Return [x, y] of the center of cell containing provided text 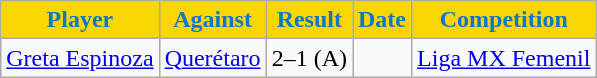
Result [309, 20]
Player [80, 20]
2–1 (A) [309, 58]
Liga MX Femenil [504, 58]
Querétaro [212, 58]
Against [212, 20]
Competition [504, 20]
Date [382, 20]
Greta Espinoza [80, 58]
